Locate the cell with the specified text and output its [x, y] center coordinate. 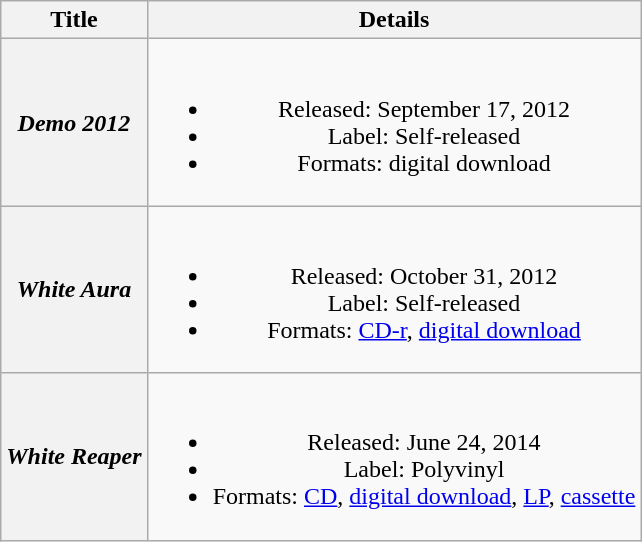
Details [394, 20]
White Reaper [74, 456]
White Aura [74, 290]
Released: June 24, 2014Label: PolyvinylFormats: CD, digital download, LP, cassette [394, 456]
Demo 2012 [74, 122]
Released: September 17, 2012Label: Self-releasedFormats: digital download [394, 122]
Title [74, 20]
Released: October 31, 2012Label: Self-releasedFormats: CD-r, digital download [394, 290]
